Extract the [X, Y] coordinate from the center of the cell holding the provided text.  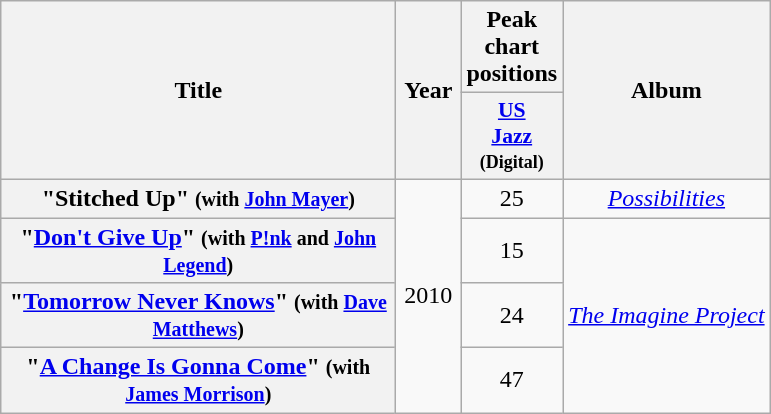
"Tomorrow Never Knows" (with Dave Matthews) [198, 316]
The Imagine Project [666, 316]
25 [512, 198]
24 [512, 316]
"A Change Is Gonna Come" (with James Morrison) [198, 380]
Possibilities [666, 198]
2010 [428, 296]
47 [512, 380]
US Jazz(Digital) [512, 136]
Album [666, 90]
15 [512, 250]
Peak chart positions [512, 47]
Title [198, 90]
"Stitched Up" (with John Mayer) [198, 198]
"Don't Give Up" (with P!nk and John Legend) [198, 250]
Year [428, 90]
